Locate the cell with the specified text and output its [x, y] center coordinate. 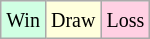
Win [24, 20]
Loss [126, 20]
Draw [72, 20]
